Extract the (X, Y) coordinate from the center of the cell holding the provided text.  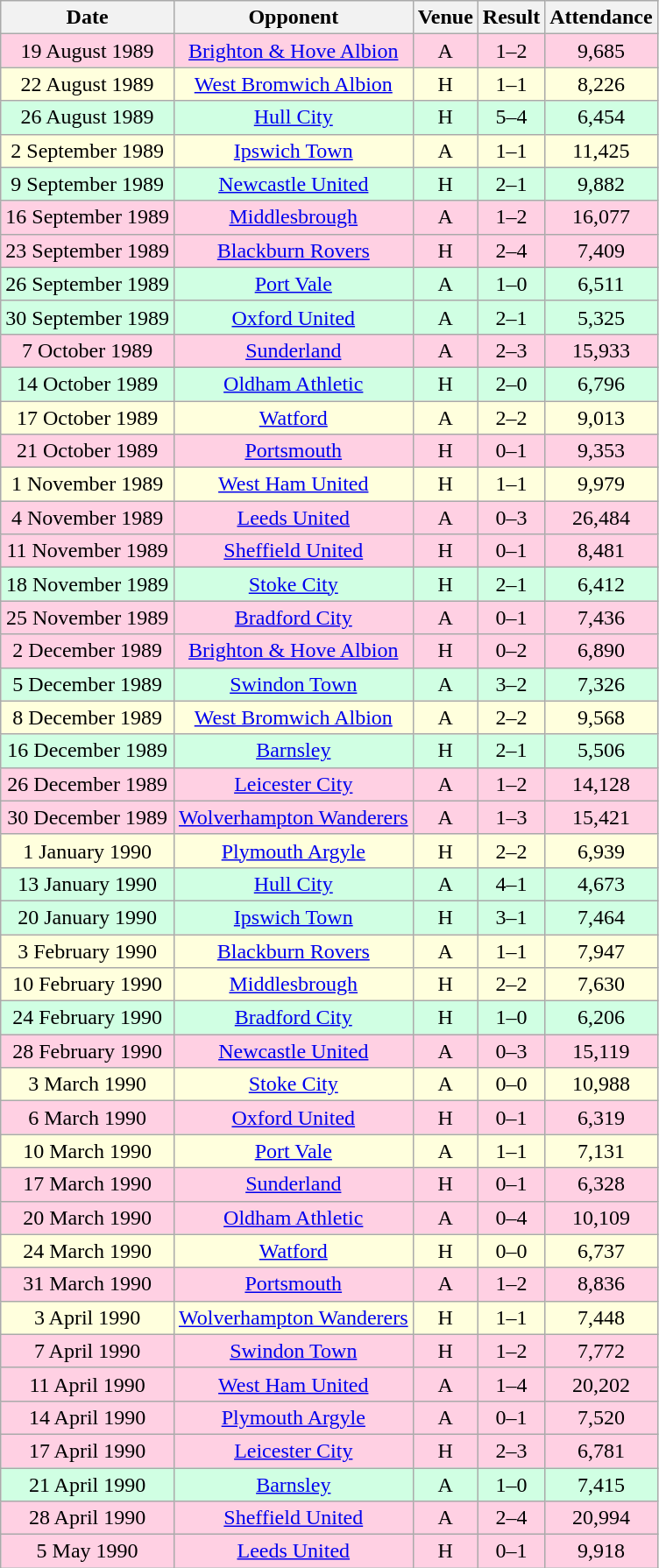
30 September 1989 (88, 317)
Date (88, 18)
4 November 1989 (88, 518)
9,568 (601, 717)
6,328 (601, 1184)
4–1 (511, 884)
1–4 (511, 1384)
26,484 (601, 518)
17 October 1989 (88, 418)
24 February 1990 (88, 1018)
9,685 (601, 51)
2–0 (511, 384)
1 November 1989 (88, 484)
6,781 (601, 1451)
21 October 1989 (88, 451)
3–1 (511, 917)
10,988 (601, 1084)
11 November 1989 (88, 551)
7,415 (601, 1485)
6,206 (601, 1018)
6,737 (601, 1251)
3 February 1990 (88, 950)
7,630 (601, 985)
16 September 1989 (88, 217)
7,448 (601, 1317)
16 December 1989 (88, 751)
3 April 1990 (88, 1317)
5 December 1989 (88, 684)
17 April 1990 (88, 1451)
14 October 1989 (88, 384)
2 September 1989 (88, 151)
26 September 1989 (88, 284)
6 March 1990 (88, 1118)
5,325 (601, 317)
31 March 1990 (88, 1284)
6,454 (601, 117)
3–2 (511, 684)
7,520 (601, 1417)
7,326 (601, 684)
0–2 (511, 651)
Venue (445, 18)
6,511 (601, 284)
5–4 (511, 117)
4,673 (601, 884)
Attendance (601, 18)
28 February 1990 (88, 1051)
15,933 (601, 350)
20 March 1990 (88, 1218)
1–3 (511, 817)
21 April 1990 (88, 1485)
16,077 (601, 217)
6,412 (601, 584)
9 September 1989 (88, 184)
7,464 (601, 917)
15,421 (601, 817)
9,882 (601, 184)
7,409 (601, 251)
26 August 1989 (88, 117)
9,353 (601, 451)
26 December 1989 (88, 784)
24 March 1990 (88, 1251)
2 December 1989 (88, 651)
8 December 1989 (88, 717)
5 May 1990 (88, 1551)
6,890 (601, 651)
23 September 1989 (88, 251)
8,481 (601, 551)
15,119 (601, 1051)
13 January 1990 (88, 884)
7,772 (601, 1351)
8,226 (601, 84)
7 October 1989 (88, 350)
22 August 1989 (88, 84)
1 January 1990 (88, 851)
14 April 1990 (88, 1417)
19 August 1989 (88, 51)
25 November 1989 (88, 618)
Result (511, 18)
7,436 (601, 618)
10 February 1990 (88, 985)
3 March 1990 (88, 1084)
10,109 (601, 1218)
11 April 1990 (88, 1384)
18 November 1989 (88, 584)
20,202 (601, 1384)
6,796 (601, 384)
9,979 (601, 484)
30 December 1989 (88, 817)
8,836 (601, 1284)
20 January 1990 (88, 917)
14,128 (601, 784)
11,425 (601, 151)
7 April 1990 (88, 1351)
10 March 1990 (88, 1151)
7,131 (601, 1151)
7,947 (601, 950)
20,994 (601, 1518)
17 March 1990 (88, 1184)
Opponent (293, 18)
9,918 (601, 1551)
6,319 (601, 1118)
9,013 (601, 418)
0–4 (511, 1218)
5,506 (601, 751)
6,939 (601, 851)
28 April 1990 (88, 1518)
